Capture the cell that displays the provided text and extract its [x, y] central coordinate. 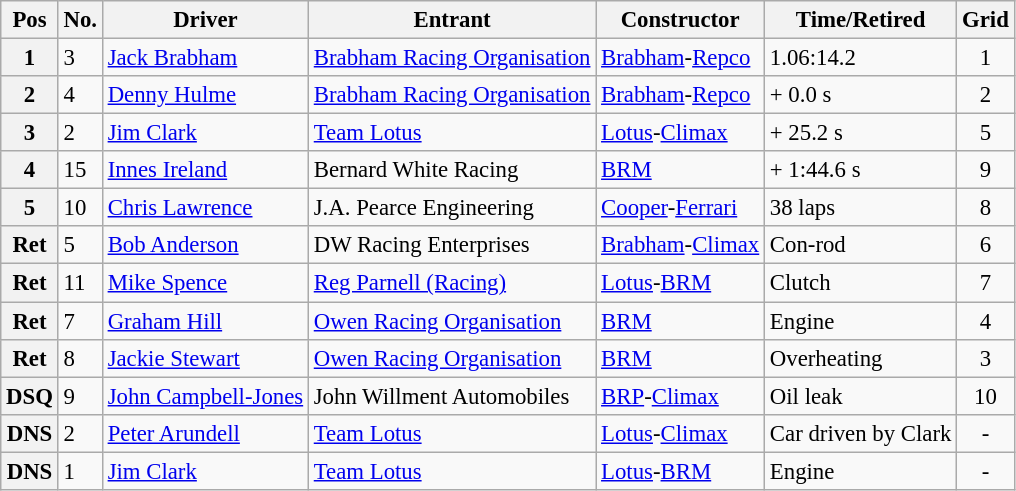
John Campbell-Jones [205, 396]
+ 1:44.6 s [861, 170]
Bernard White Racing [452, 170]
Overheating [861, 358]
Driver [205, 20]
Mike Spence [205, 283]
Peter Arundell [205, 433]
Pos [30, 20]
Cooper-Ferrari [680, 208]
Entrant [452, 20]
Graham Hill [205, 321]
Constructor [680, 20]
No. [80, 20]
Reg Parnell (Racing) [452, 283]
Jackie Stewart [205, 358]
15 [80, 170]
Innes Ireland [205, 170]
+ 25.2 s [861, 133]
Brabham-Climax [680, 245]
Denny Hulme [205, 95]
38 laps [861, 208]
DW Racing Enterprises [452, 245]
11 [80, 283]
Grid [986, 20]
Chris Lawrence [205, 208]
Car driven by Clark [861, 433]
John Willment Automobiles [452, 396]
Clutch [861, 283]
Jack Brabham [205, 58]
J.A. Pearce Engineering [452, 208]
Time/Retired [861, 20]
BRP-Climax [680, 396]
DSQ [30, 396]
1.06:14.2 [861, 58]
6 [986, 245]
+ 0.0 s [861, 95]
Bob Anderson [205, 245]
Con-rod [861, 245]
Oil leak [861, 396]
